For the text-containing cell, return its midpoint in (x, y) coordinate format. 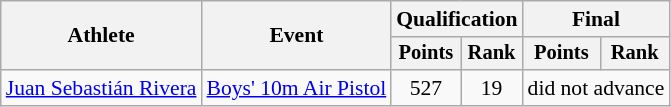
Boys' 10m Air Pistol (297, 88)
527 (426, 88)
Event (297, 36)
Athlete (102, 36)
19 (492, 88)
Final (596, 19)
Juan Sebastián Rivera (102, 88)
did not advance (596, 88)
Qualification (456, 19)
